Determine the [X, Y] coordinate at the center of the cell enclosing the given text.  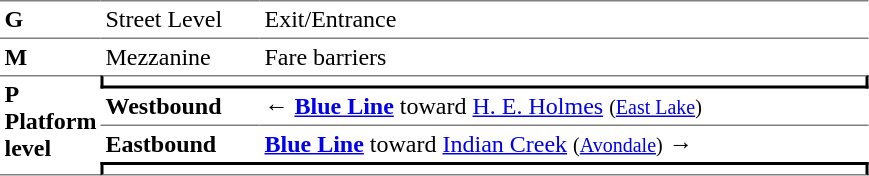
Eastbound [180, 144]
PPlatform level [50, 125]
Westbound [180, 107]
M [50, 57]
G [50, 19]
← Blue Line toward H. E. Holmes (East Lake) [564, 107]
Blue Line toward Indian Creek (Avondale) → [564, 144]
Street Level [180, 19]
Mezzanine [180, 57]
Fare barriers [564, 57]
Exit/Entrance [564, 19]
